From the cell containing the given text, extract its center point as (X, Y) coordinate. 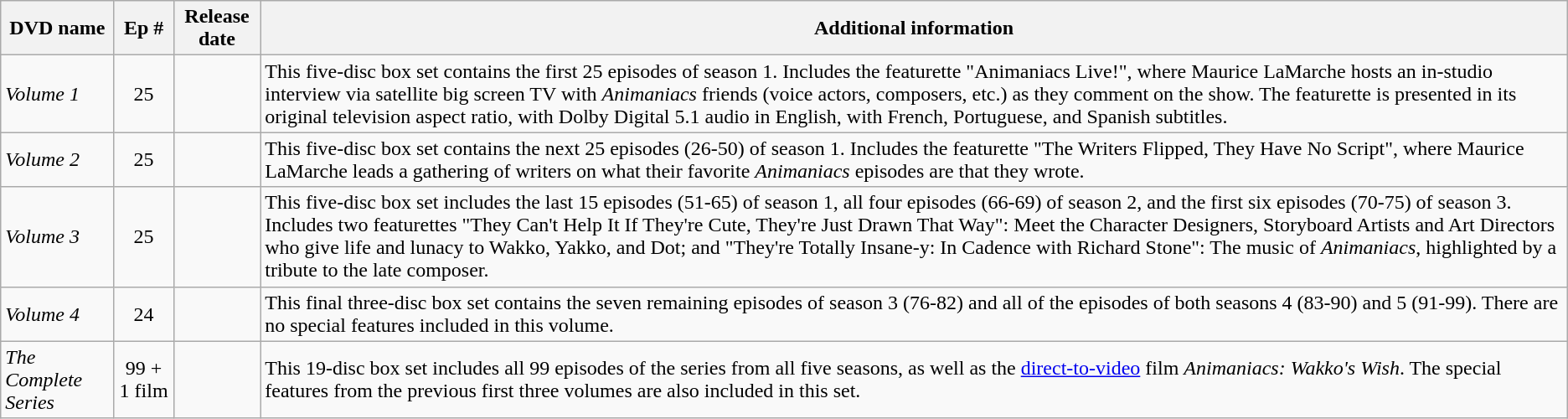
Volume 3 (57, 236)
Volume 2 (57, 159)
99 + 1 film (144, 380)
Ep # (144, 28)
Volume 1 (57, 94)
DVD name (57, 28)
Volume 4 (57, 313)
Additional information (915, 28)
24 (144, 313)
The Complete Series (57, 380)
Release date (216, 28)
